Pinpoint the cell where the given text exists, returning its (x, y) midpoint coordinate. 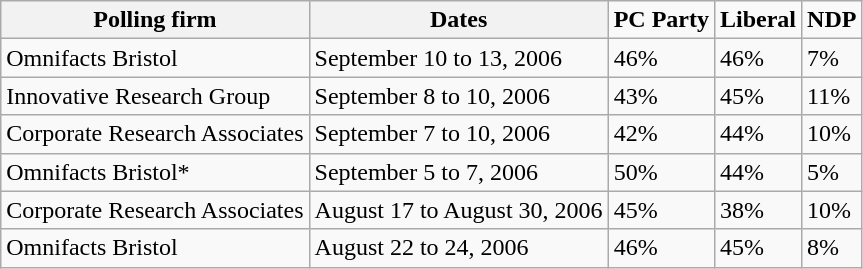
7% (832, 58)
11% (832, 96)
September 7 to 10, 2006 (458, 134)
43% (661, 96)
Liberal (758, 20)
Polling firm (155, 20)
August 22 to 24, 2006 (458, 248)
Omnifacts Bristol* (155, 172)
42% (661, 134)
38% (758, 210)
September 5 to 7, 2006 (458, 172)
September 10 to 13, 2006 (458, 58)
50% (661, 172)
Innovative Research Group (155, 96)
Dates (458, 20)
PC Party (661, 20)
NDP (832, 20)
8% (832, 248)
August 17 to August 30, 2006 (458, 210)
September 8 to 10, 2006 (458, 96)
5% (832, 172)
